Determine the [x, y] coordinate at the center of the cell enclosing the given text.  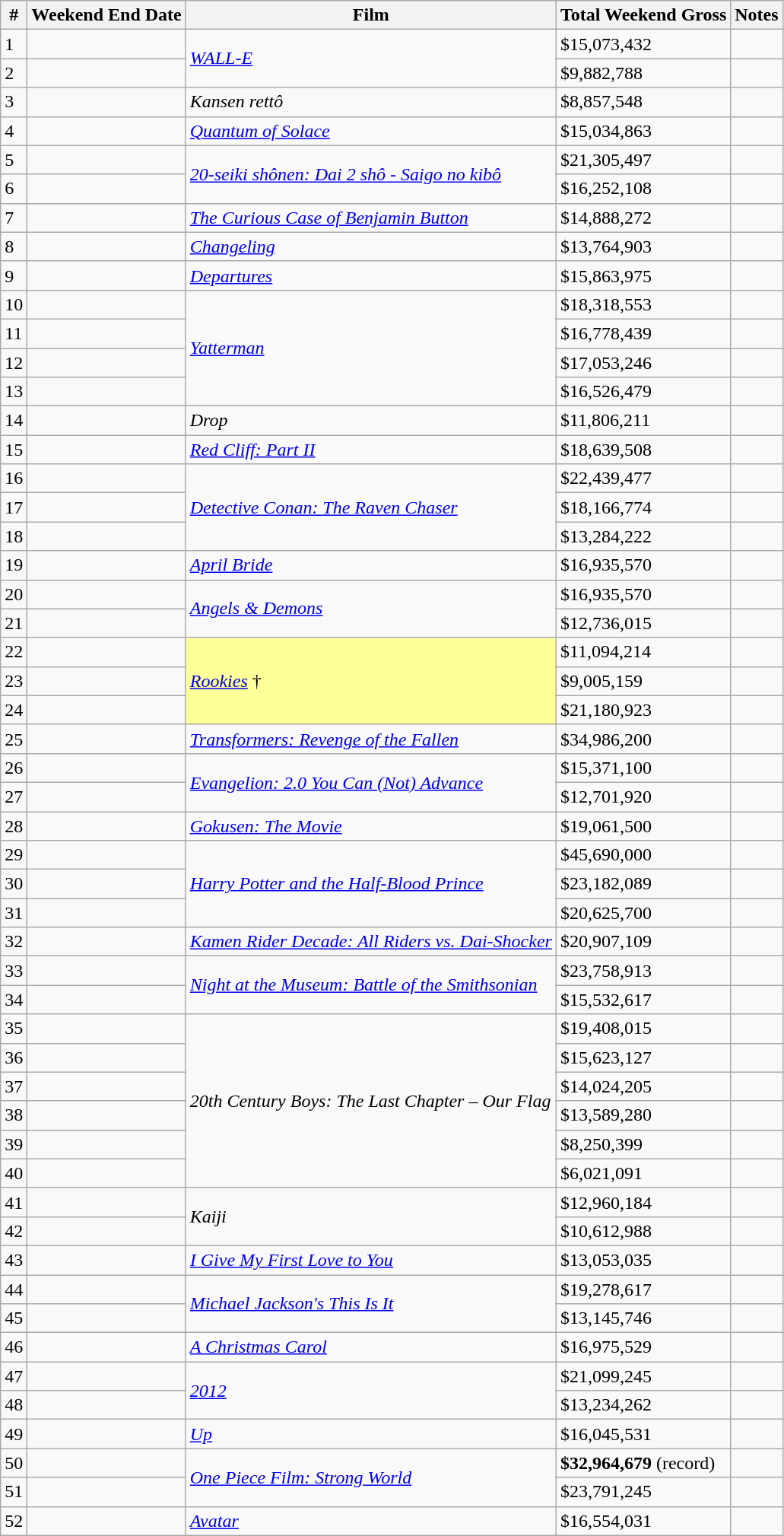
$17,053,246 [643, 363]
$16,778,439 [643, 333]
$16,045,531 [643, 1434]
22 [14, 652]
13 [14, 392]
$9,005,159 [643, 681]
46 [14, 1347]
39 [14, 1144]
35 [14, 1029]
33 [14, 971]
Detective Conan: The Raven Chaser [371, 507]
$19,061,500 [643, 825]
Harry Potter and the Half-Blood Prince [371, 884]
1 [14, 44]
$9,882,788 [643, 73]
Rookies † [371, 681]
$16,526,479 [643, 392]
$20,907,109 [643, 942]
$22,439,477 [643, 479]
Quantum of Solace [371, 131]
$19,408,015 [643, 1029]
$15,034,863 [643, 131]
$15,073,432 [643, 44]
48 [14, 1405]
25 [14, 739]
18 [14, 536]
Michael Jackson's This Is It [371, 1304]
Gokusen: The Movie [371, 825]
$13,053,035 [643, 1260]
I Give My First Love to You [371, 1260]
41 [14, 1202]
$11,094,214 [643, 652]
12 [14, 363]
50 [14, 1463]
Kamen Rider Decade: All Riders vs. Dai-Shocker [371, 942]
27 [14, 797]
34 [14, 1000]
49 [14, 1434]
$16,554,031 [643, 1521]
24 [14, 710]
47 [14, 1376]
7 [14, 218]
$23,791,245 [643, 1492]
29 [14, 855]
Drop [371, 421]
2012 [371, 1391]
19 [14, 565]
$19,278,617 [643, 1290]
45 [14, 1318]
20-seiki shônen: Dai 2 shô - Saigo no kibô [371, 174]
Departures [371, 275]
20 [14, 594]
$21,305,497 [643, 160]
$23,758,913 [643, 971]
$13,145,746 [643, 1318]
20th Century Boys: The Last Chapter – Our Flag [371, 1101]
44 [14, 1290]
14 [14, 421]
$6,021,091 [643, 1173]
$8,857,548 [643, 102]
23 [14, 681]
9 [14, 275]
$16,252,108 [643, 189]
Evangelion: 2.0 You Can (Not) Advance [371, 782]
$14,024,205 [643, 1086]
Notes [757, 15]
$32,964,679 (record) [643, 1463]
26 [14, 768]
$16,975,529 [643, 1347]
Total Weekend Gross [643, 15]
11 [14, 333]
Weekend End Date [106, 15]
30 [14, 884]
15 [14, 450]
$10,612,988 [643, 1231]
2 [14, 73]
$15,532,617 [643, 1000]
$14,888,272 [643, 218]
$12,960,184 [643, 1202]
16 [14, 479]
10 [14, 304]
$13,284,222 [643, 536]
$13,764,903 [643, 246]
3 [14, 102]
36 [14, 1057]
17 [14, 507]
$21,099,245 [643, 1376]
Yatterman [371, 348]
$8,250,399 [643, 1144]
31 [14, 913]
6 [14, 189]
Angels & Demons [371, 609]
Kansen rettô [371, 102]
$34,986,200 [643, 739]
$15,371,100 [643, 768]
$12,701,920 [643, 797]
43 [14, 1260]
Up [371, 1434]
One Piece Film: Strong World [371, 1477]
40 [14, 1173]
Kaiji [371, 1216]
$18,318,553 [643, 304]
Night at the Museum: Battle of the Smithsonian [371, 985]
$13,234,262 [643, 1405]
21 [14, 623]
The Curious Case of Benjamin Button [371, 218]
51 [14, 1492]
$11,806,211 [643, 421]
Red Cliff: Part II [371, 450]
$45,690,000 [643, 855]
38 [14, 1115]
37 [14, 1086]
$13,589,280 [643, 1115]
WALL-E [371, 59]
Film [371, 15]
32 [14, 942]
5 [14, 160]
April Bride [371, 565]
Changeling [371, 246]
52 [14, 1521]
$21,180,923 [643, 710]
$15,623,127 [643, 1057]
$18,639,508 [643, 450]
42 [14, 1231]
# [14, 15]
$20,625,700 [643, 913]
$18,166,774 [643, 507]
$15,863,975 [643, 275]
$23,182,089 [643, 884]
Transformers: Revenge of the Fallen [371, 739]
$12,736,015 [643, 623]
Avatar [371, 1521]
28 [14, 825]
8 [14, 246]
A Christmas Carol [371, 1347]
4 [14, 131]
